Locate the cell with the specified text and output its (X, Y) center coordinate. 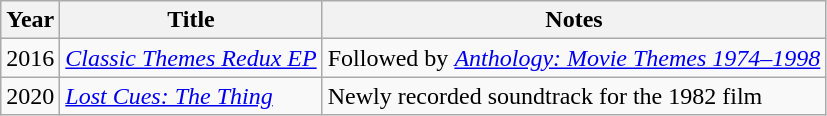
Classic Themes Redux EP (191, 58)
2020 (30, 96)
Lost Cues: The Thing (191, 96)
Newly recorded soundtrack for the 1982 film (574, 96)
Year (30, 20)
Followed by Anthology: Movie Themes 1974–1998 (574, 58)
Notes (574, 20)
Title (191, 20)
2016 (30, 58)
